From the cell containing the given text, extract its center point as (x, y) coordinate. 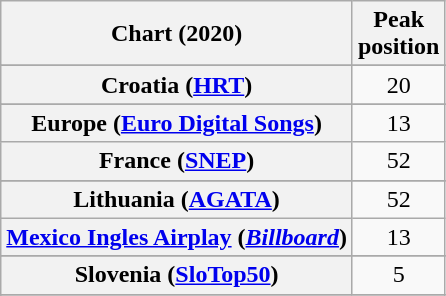
Croatia (HRT) (177, 85)
5 (398, 275)
Peakposition (398, 34)
20 (398, 85)
Lithuania (AGATA) (177, 199)
Slovenia (SloTop50) (177, 275)
France (SNEP) (177, 161)
Mexico Ingles Airplay (Billboard) (177, 237)
Europe (Euro Digital Songs) (177, 123)
Chart (2020) (177, 34)
